Extract the [x, y] coordinate from the center of the cell holding the provided text.  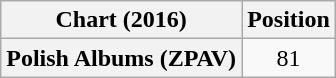
Position [289, 20]
Polish Albums (ZPAV) [122, 58]
Chart (2016) [122, 20]
81 [289, 58]
